Provide the (x, y) coordinate of the cell's center where the given text is located.  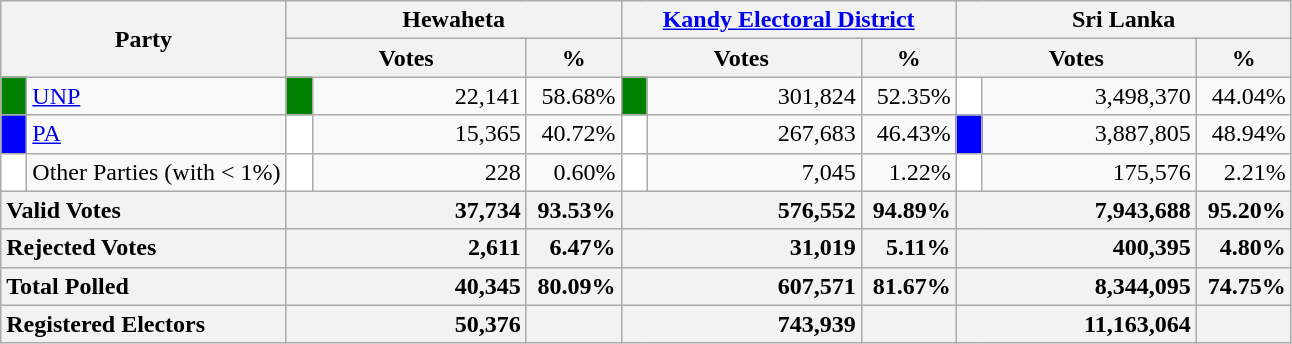
46.43% (908, 134)
74.75% (1244, 286)
Sri Lanka (1124, 20)
576,552 (741, 210)
0.60% (574, 172)
175,576 (1089, 172)
8,344,095 (1076, 286)
81.67% (908, 286)
40.72% (574, 134)
94.89% (908, 210)
UNP (156, 96)
5.11% (908, 248)
Party (144, 39)
2,611 (406, 248)
58.68% (574, 96)
7,045 (754, 172)
52.35% (908, 96)
Other Parties (with < 1%) (156, 172)
40,345 (406, 286)
11,163,064 (1076, 324)
Valid Votes (144, 210)
50,376 (406, 324)
301,824 (754, 96)
Kandy Electoral District (788, 20)
743,939 (741, 324)
4.80% (1244, 248)
PA (156, 134)
6.47% (574, 248)
93.53% (574, 210)
31,019 (741, 248)
44.04% (1244, 96)
22,141 (419, 96)
1.22% (908, 172)
95.20% (1244, 210)
Total Polled (144, 286)
37,734 (406, 210)
2.21% (1244, 172)
80.09% (574, 286)
3,498,370 (1089, 96)
228 (419, 172)
267,683 (754, 134)
Rejected Votes (144, 248)
Registered Electors (144, 324)
48.94% (1244, 134)
7,943,688 (1076, 210)
Hewaheta (454, 20)
15,365 (419, 134)
400,395 (1076, 248)
607,571 (741, 286)
3,887,805 (1089, 134)
